For the text-containing cell, return its midpoint in [X, Y] coordinate format. 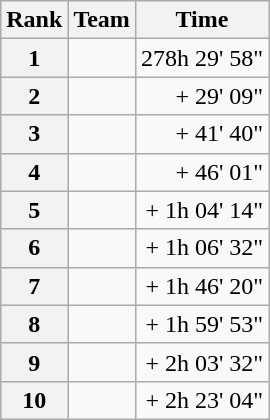
3 [34, 134]
+ 2h 23' 04" [202, 400]
+ 1h 06' 32" [202, 248]
Time [202, 20]
5 [34, 210]
4 [34, 172]
2 [34, 96]
+ 1h 46' 20" [202, 286]
+ 2h 03' 32" [202, 362]
9 [34, 362]
10 [34, 400]
7 [34, 286]
+ 46' 01" [202, 172]
+ 41' 40" [202, 134]
278h 29' 58" [202, 58]
1 [34, 58]
Team [102, 20]
+ 1h 04' 14" [202, 210]
6 [34, 248]
Rank [34, 20]
+ 1h 59' 53" [202, 324]
8 [34, 324]
+ 29' 09" [202, 96]
